Scan for the cell matching the given text and deliver its (x, y) coordinate at center. 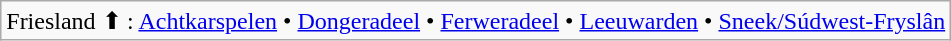
Friesland ⬆ : Achtkarspelen • Dongeradeel • Ferweradeel • Leeuwarden • Sneek/Súdwest-Fryslân (476, 21)
